Locate the cell with the specified text and output its (x, y) center coordinate. 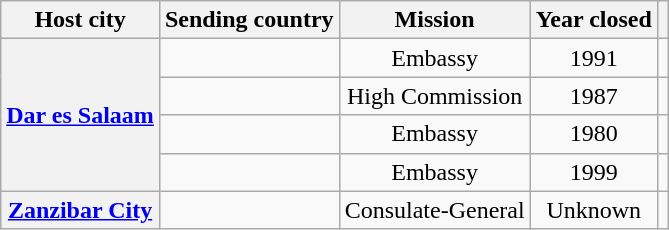
Mission (434, 20)
1987 (594, 96)
High Commission (434, 96)
Dar es Salaam (80, 115)
Unknown (594, 210)
Year closed (594, 20)
1991 (594, 58)
1980 (594, 134)
Zanzibar City (80, 210)
Consulate-General (434, 210)
Sending country (249, 20)
Host city (80, 20)
1999 (594, 172)
